Determine the (x, y) coordinate at the center of the cell enclosing the given text.  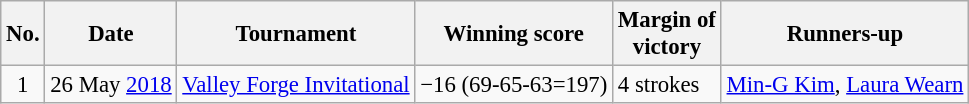
26 May 2018 (111, 85)
4 strokes (668, 85)
−16 (69-65-63=197) (514, 85)
Valley Forge Invitational (296, 85)
Min-G Kim, Laura Wearn (844, 85)
No. (23, 34)
Margin ofvictory (668, 34)
Date (111, 34)
Winning score (514, 34)
Tournament (296, 34)
Runners-up (844, 34)
1 (23, 85)
